From the cell containing the given text, extract its center point as [X, Y] coordinate. 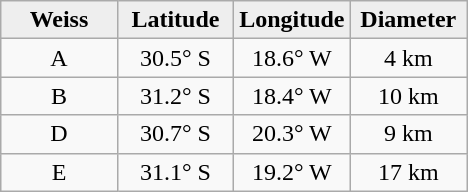
18.6° W [292, 58]
30.7° S [175, 134]
Latitude [175, 20]
30.5° S [175, 58]
Diameter [408, 20]
Weiss [59, 20]
D [59, 134]
20.3° W [292, 134]
18.4° W [292, 96]
9 km [408, 134]
4 km [408, 58]
31.1° S [175, 172]
A [59, 58]
10 km [408, 96]
17 km [408, 172]
31.2° S [175, 96]
Longitude [292, 20]
19.2° W [292, 172]
B [59, 96]
E [59, 172]
